Extract the (x, y) coordinate from the center of the cell holding the provided text.  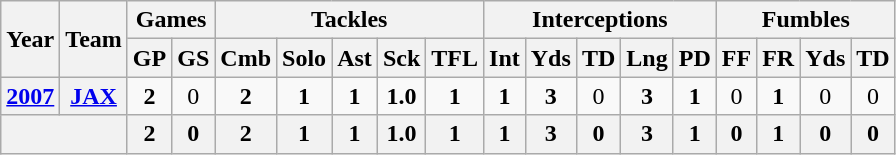
GP (149, 58)
Ast (355, 58)
Games (170, 20)
2007 (30, 96)
Cmb (246, 58)
Tackles (350, 20)
Fumbles (806, 20)
TFL (455, 58)
Lng (647, 58)
GS (194, 58)
Year (30, 39)
FR (778, 58)
Sck (401, 58)
JAX (94, 96)
PD (694, 58)
Interceptions (600, 20)
Int (505, 58)
FF (736, 58)
Solo (304, 58)
Team (94, 39)
